Identify which cell holds the provided text, then report its (x, y) central coordinate. 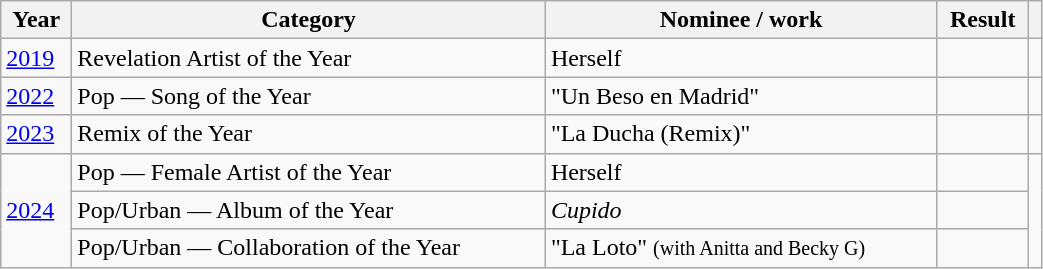
2019 (36, 58)
Pop — Song of the Year (309, 96)
Cupido (740, 210)
"Un Beso en Madrid" (740, 96)
"La Ducha (Remix)" (740, 134)
"La Loto" (with Anitta and Becky G) (740, 248)
Nominee / work (740, 20)
Result (983, 20)
2023 (36, 134)
Pop — Female Artist of the Year (309, 172)
Category (309, 20)
Remix of the Year (309, 134)
Revelation Artist of the Year (309, 58)
2022 (36, 96)
Year (36, 20)
Pop/Urban — Collaboration of the Year (309, 248)
2024 (36, 210)
Pop/Urban — Album of the Year (309, 210)
